Pinpoint the cell where the given text exists, returning its [X, Y] midpoint coordinate. 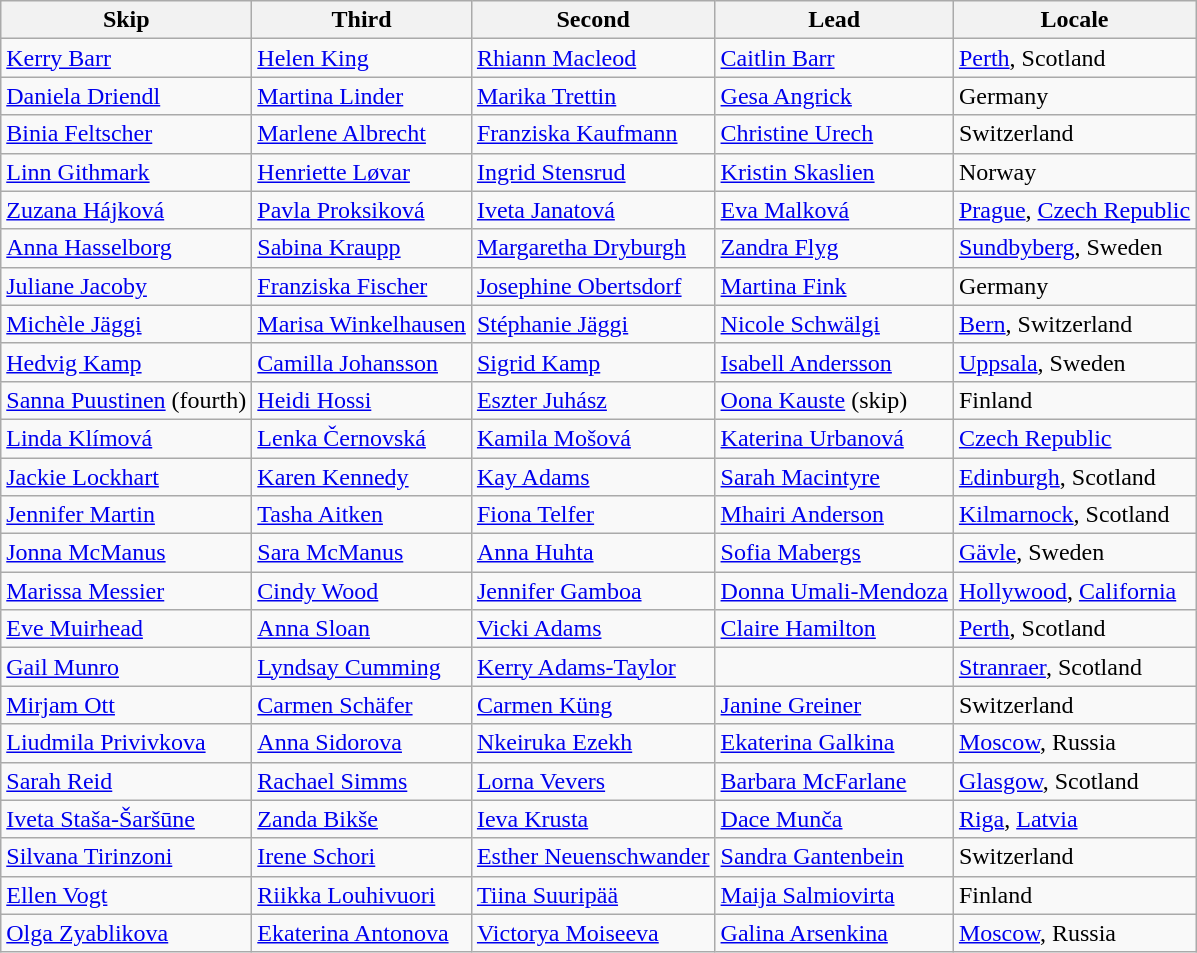
Pavla Proksiková [362, 210]
Carmen Küng [593, 705]
Esther Neuenschwander [593, 857]
Irene Schori [362, 857]
Prague, Czech Republic [1074, 210]
Caitlin Barr [834, 58]
Ekaterina Galkina [834, 743]
Linda Klímová [126, 438]
Helen King [362, 58]
Heidi Hossi [362, 400]
Tiina Suuripää [593, 895]
Eve Muirhead [126, 629]
Zuzana Hájková [126, 210]
Linn Githmark [126, 172]
Marisa Winkelhausen [362, 324]
Dace Munča [834, 819]
Galina Arsenkina [834, 933]
Jackie Lockhart [126, 477]
Rachael Simms [362, 781]
Michèle Jäggi [126, 324]
Vicki Adams [593, 629]
Franziska Fischer [362, 286]
Nicole Schwälgi [834, 324]
Hedvig Kamp [126, 362]
Stéphanie Jäggi [593, 324]
Franziska Kaufmann [593, 134]
Zandra Flyg [834, 248]
Sarah Reid [126, 781]
Victorya Moiseeva [593, 933]
Katerina Urbanová [834, 438]
Kerry Barr [126, 58]
Cindy Wood [362, 591]
Fiona Telfer [593, 515]
Karen Kennedy [362, 477]
Carmen Schäfer [362, 705]
Stranraer, Scotland [1074, 667]
Lyndsay Cumming [362, 667]
Sara McManus [362, 553]
Henriette Løvar [362, 172]
Jonna McManus [126, 553]
Gesa Angrick [834, 96]
Zanda Bikše [362, 819]
Marika Trettin [593, 96]
Binia Feltscher [126, 134]
Gail Munro [126, 667]
Kerry Adams-Taylor [593, 667]
Glasgow, Scotland [1074, 781]
Claire Hamilton [834, 629]
Kay Adams [593, 477]
Christine Urech [834, 134]
Nkeiruka Ezekh [593, 743]
Donna Umali-Mendoza [834, 591]
Camilla Johansson [362, 362]
Ekaterina Antonova [362, 933]
Czech Republic [1074, 438]
Olga Zyablikova [126, 933]
Skip [126, 20]
Anna Hasselborg [126, 248]
Tasha Aitken [362, 515]
Ieva Krusta [593, 819]
Lorna Vevers [593, 781]
Sundbyberg, Sweden [1074, 248]
Isabell Andersson [834, 362]
Margaretha Dryburgh [593, 248]
Jennifer Gamboa [593, 591]
Sigrid Kamp [593, 362]
Iveta Janatová [593, 210]
Norway [1074, 172]
Hollywood, California [1074, 591]
Eszter Juhász [593, 400]
Martina Linder [362, 96]
Maija Salmiovirta [834, 895]
Kamila Mošová [593, 438]
Anna Sidorova [362, 743]
Barbara McFarlane [834, 781]
Martina Fink [834, 286]
Uppsala, Sweden [1074, 362]
Sofia Mabergs [834, 553]
Edinburgh, Scotland [1074, 477]
Marlene Albrecht [362, 134]
Daniela Driendl [126, 96]
Gävle, Sweden [1074, 553]
Marissa Messier [126, 591]
Josephine Obertsdorf [593, 286]
Third [362, 20]
Lead [834, 20]
Liudmila Privivkova [126, 743]
Sarah Macintyre [834, 477]
Iveta Staša-Šaršūne [126, 819]
Locale [1074, 20]
Janine Greiner [834, 705]
Sandra Gantenbein [834, 857]
Eva Malková [834, 210]
Mhairi Anderson [834, 515]
Sabina Kraupp [362, 248]
Oona Kauste (skip) [834, 400]
Rhiann Macleod [593, 58]
Second [593, 20]
Kilmarnock, Scotland [1074, 515]
Jennifer Martin [126, 515]
Silvana Tirinzoni [126, 857]
Lenka Černovská [362, 438]
Kristin Skaslien [834, 172]
Anna Huhta [593, 553]
Bern, Switzerland [1074, 324]
Ingrid Stensrud [593, 172]
Riga, Latvia [1074, 819]
Anna Sloan [362, 629]
Juliane Jacoby [126, 286]
Riikka Louhivuori [362, 895]
Sanna Puustinen (fourth) [126, 400]
Ellen Vogt [126, 895]
Mirjam Ott [126, 705]
